Extract the (X, Y) coordinate from the center of the cell holding the provided text.  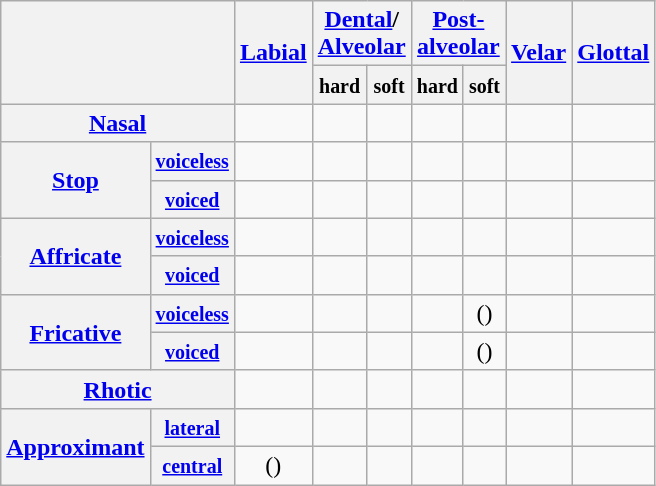
central (192, 465)
Rhotic (118, 389)
Affricate (76, 256)
Fricative (76, 332)
Glottal (614, 52)
Dental/Alveolar (362, 34)
Labial (273, 52)
lateral (192, 427)
Approximant (76, 446)
Nasal (118, 123)
Post-alveolar (458, 34)
Stop (76, 180)
Velar (539, 52)
